Identify which cell holds the provided text, then report its [x, y] central coordinate. 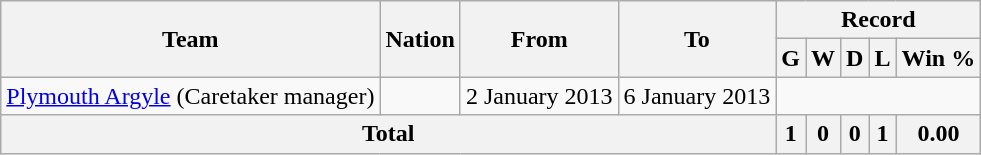
Record [878, 20]
Win % [938, 58]
Total [388, 134]
2 January 2013 [539, 96]
Plymouth Argyle (Caretaker manager) [190, 96]
From [539, 39]
6 January 2013 [697, 96]
Nation [420, 39]
G [791, 58]
0.00 [938, 134]
W [824, 58]
To [697, 39]
L [882, 58]
D [855, 58]
Team [190, 39]
